Identify which cell holds the provided text, then report its [X, Y] central coordinate. 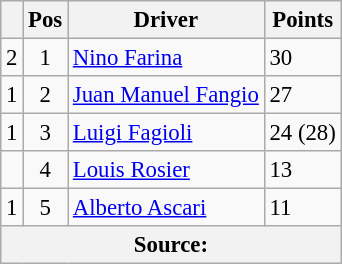
Source: [171, 245]
Alberto Ascari [166, 208]
13 [302, 170]
Nino Farina [166, 58]
Louis Rosier [166, 170]
24 (28) [302, 133]
5 [46, 208]
Juan Manuel Fangio [166, 95]
3 [46, 133]
Luigi Fagioli [166, 133]
Pos [46, 20]
11 [302, 208]
30 [302, 58]
Driver [166, 20]
4 [46, 170]
Points [302, 20]
27 [302, 95]
